Return [x, y] of the center of cell containing provided text 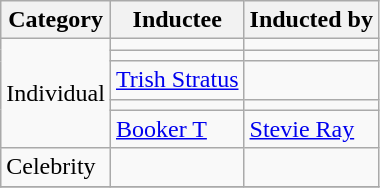
Inductee [177, 20]
Category [56, 20]
Celebrity [56, 167]
Stevie Ray [311, 129]
Booker T [177, 129]
Trish Stratus [177, 80]
Inducted by [311, 20]
Individual [56, 94]
